Locate the cell with the specified text and output its (X, Y) center coordinate. 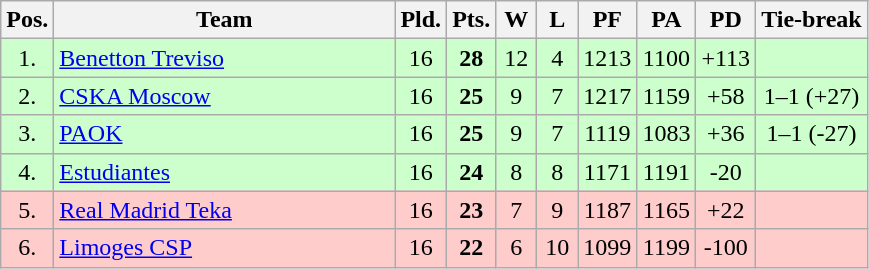
1213 (608, 58)
CSKA Moscow (224, 96)
1159 (666, 96)
Benetton Treviso (224, 58)
W (516, 20)
Pts. (472, 20)
22 (472, 248)
+58 (726, 96)
Team (224, 20)
4. (28, 172)
L (558, 20)
1–1 (-27) (812, 134)
2. (28, 96)
1191 (666, 172)
1. (28, 58)
PF (608, 20)
1–1 (+27) (812, 96)
28 (472, 58)
-100 (726, 248)
Real Madrid Teka (224, 210)
12 (516, 58)
1217 (608, 96)
+36 (726, 134)
PD (726, 20)
24 (472, 172)
5. (28, 210)
Tie-break (812, 20)
23 (472, 210)
3. (28, 134)
4 (558, 58)
Limoges CSP (224, 248)
+113 (726, 58)
+22 (726, 210)
PAOK (224, 134)
1100 (666, 58)
PA (666, 20)
6. (28, 248)
1171 (608, 172)
Pld. (421, 20)
10 (558, 248)
1165 (666, 210)
Estudiantes (224, 172)
1099 (608, 248)
1199 (666, 248)
Pos. (28, 20)
-20 (726, 172)
1119 (608, 134)
1187 (608, 210)
1083 (666, 134)
6 (516, 248)
